Output the [X, Y] coordinate of the center of the cell containing the given text.  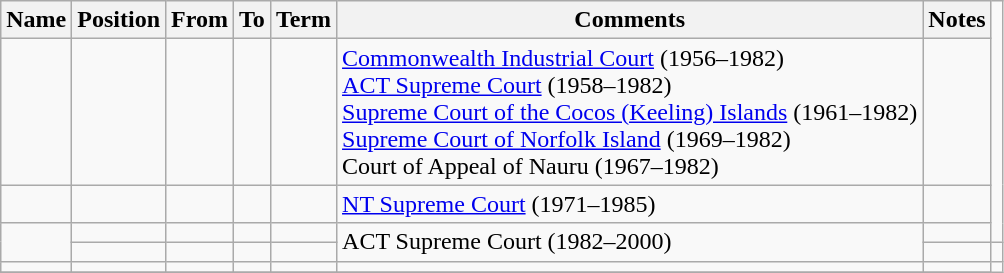
Term [303, 20]
Position [119, 20]
From [200, 20]
To [252, 20]
NT Supreme Court (1971–1985) [630, 204]
ACT Supreme Court (1982–2000) [630, 242]
Notes [957, 20]
Name [36, 20]
Comments [630, 20]
